Identify which cell holds the provided text, then report its (x, y) central coordinate. 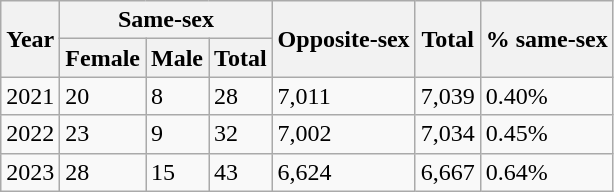
7,034 (448, 134)
Opposite-sex (344, 39)
Female (103, 58)
2022 (30, 134)
Male (178, 58)
0.64% (546, 172)
9 (178, 134)
Year (30, 39)
2021 (30, 96)
7,011 (344, 96)
0.40% (546, 96)
32 (241, 134)
2023 (30, 172)
15 (178, 172)
% same-sex (546, 39)
8 (178, 96)
Same-sex (166, 20)
23 (103, 134)
6,667 (448, 172)
7,002 (344, 134)
20 (103, 96)
0.45% (546, 134)
7,039 (448, 96)
43 (241, 172)
6,624 (344, 172)
